Locate the cell with the specified text and output its (X, Y) center coordinate. 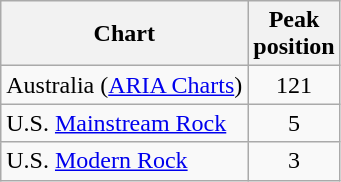
U.S. Mainstream Rock (124, 123)
U.S. Modern Rock (124, 161)
121 (294, 85)
Peakposition (294, 34)
5 (294, 123)
3 (294, 161)
Chart (124, 34)
Australia (ARIA Charts) (124, 85)
